Extract the [X, Y] coordinate from the center of the cell holding the provided text.  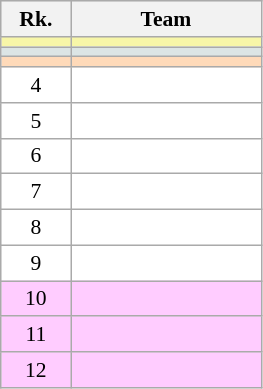
4 [36, 85]
9 [36, 263]
8 [36, 228]
Team [166, 19]
5 [36, 121]
11 [36, 335]
Rk. [36, 19]
7 [36, 192]
12 [36, 370]
10 [36, 299]
6 [36, 156]
